Scan for the cell matching the given text and deliver its (X, Y) coordinate at center. 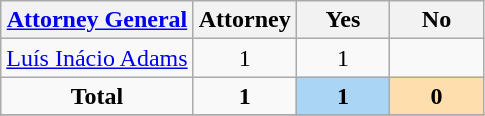
Attorney General (97, 20)
Attorney (244, 20)
Total (97, 96)
Yes (343, 20)
No (437, 20)
Luís Inácio Adams (97, 58)
0 (437, 96)
